Provide the (X, Y) coordinate of the cell's center where the given text is located.  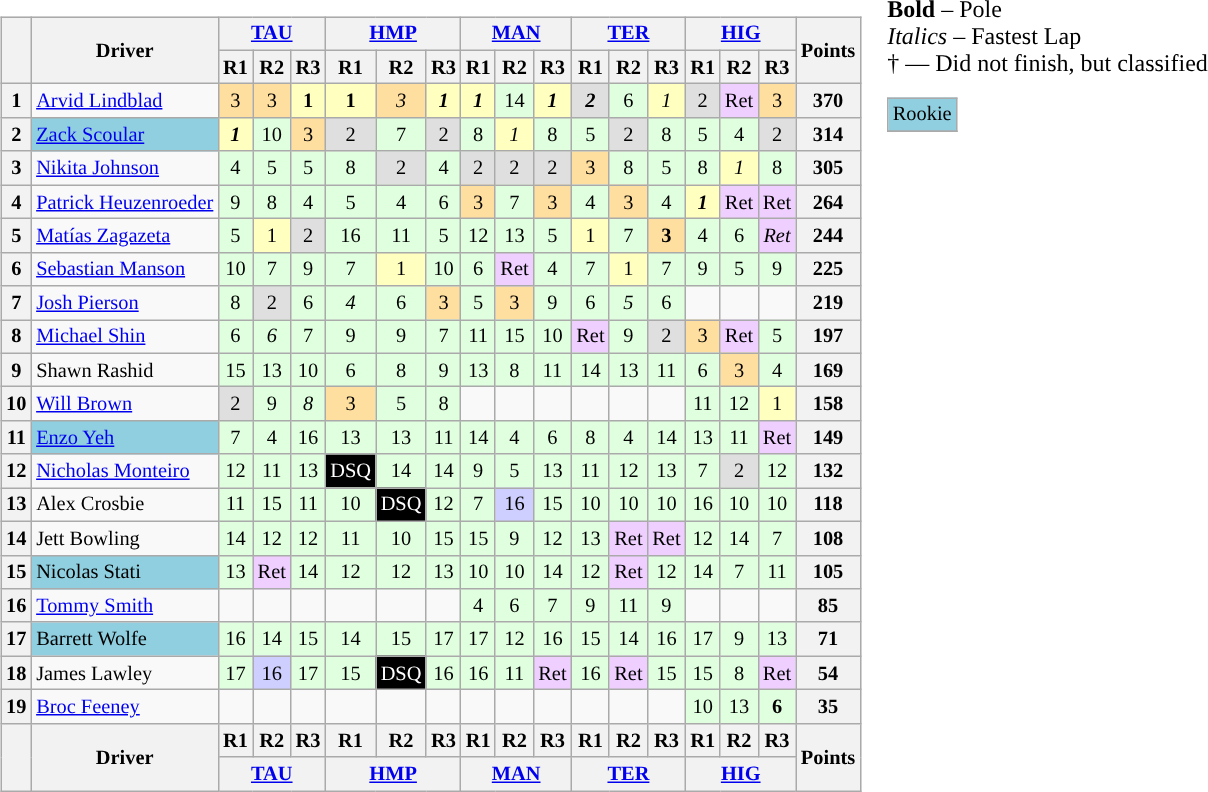
Rookie (922, 115)
Will Brown (124, 404)
370 (828, 101)
Michael Shin (124, 337)
Nicolas Stati (124, 572)
Matías Zagazeta (124, 236)
Enzo Yeh (124, 438)
108 (828, 538)
Nicholas Monteiro (124, 471)
19 (16, 707)
105 (828, 572)
118 (828, 505)
54 (828, 673)
Broc Feeney (124, 707)
225 (828, 269)
Jett Bowling (124, 538)
71 (828, 639)
305 (828, 168)
264 (828, 202)
Patrick Heuzenroeder (124, 202)
18 (16, 673)
149 (828, 438)
Zack Scoular (124, 135)
197 (828, 337)
Barrett Wolfe (124, 639)
35 (828, 707)
Shawn Rashid (124, 370)
132 (828, 471)
85 (828, 606)
Alex Crosbie (124, 505)
158 (828, 404)
Tommy Smith (124, 606)
Sebastian Manson (124, 269)
314 (828, 135)
219 (828, 303)
Josh Pierson (124, 303)
Nikita Johnson (124, 168)
244 (828, 236)
James Lawley (124, 673)
Arvid Lindblad (124, 101)
169 (828, 370)
